Output the [x, y] coordinate of the center of the cell containing the given text.  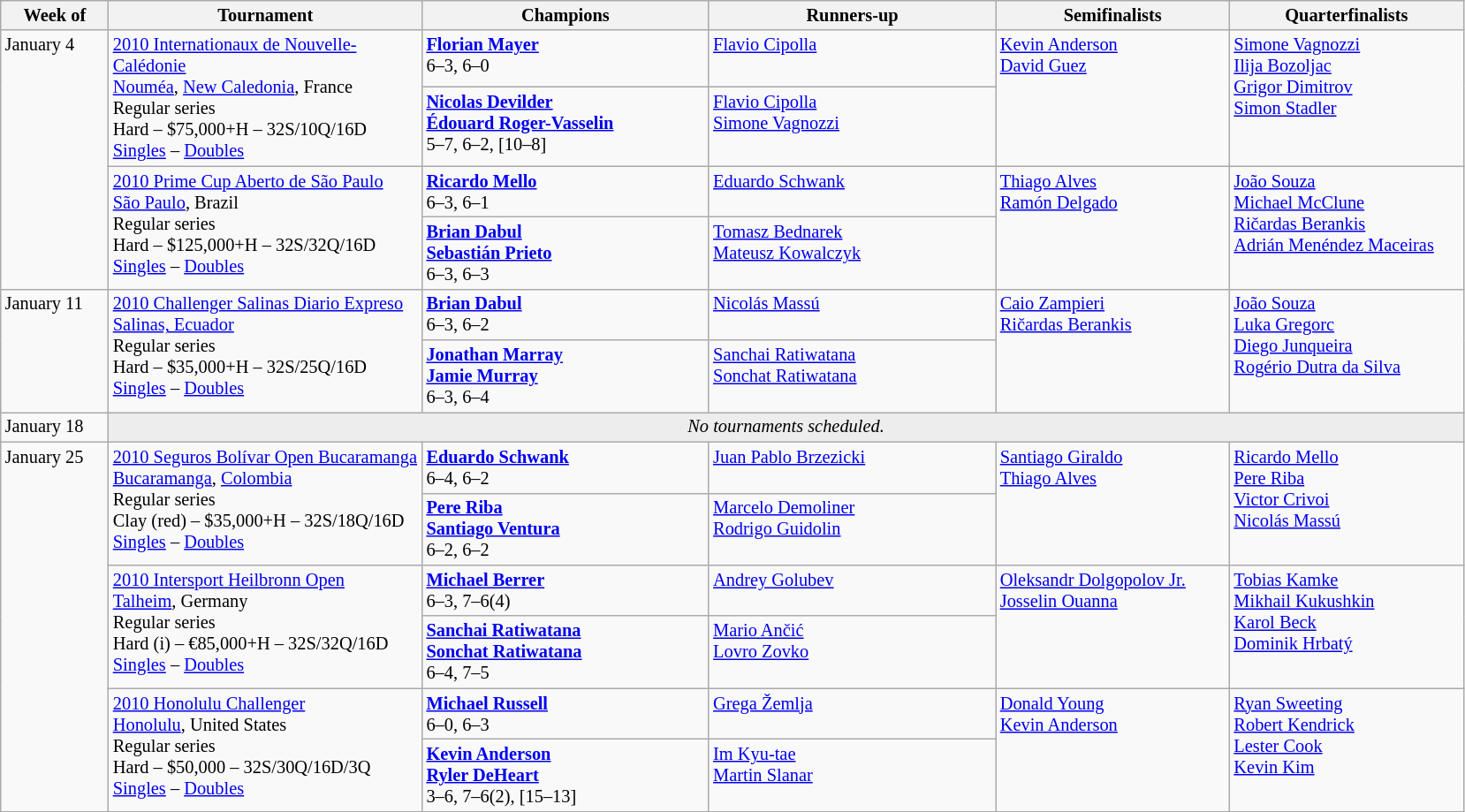
Jonathan Marray Jamie Murray6–3, 6–4 [566, 376]
Michael Berrer6–3, 7–6(4) [566, 590]
2010 Intersport Heilbronn Open Talheim, GermanyRegular seriesHard (i) – €85,000+H – 32S/32Q/16DSingles – Doubles [265, 626]
Brian Dabul Sebastián Prieto6–3, 6–3 [566, 253]
Champions [566, 15]
Flavio Cipolla [852, 58]
João Souza Michael McClune Ričardas Berankis Adrián Menéndez Maceiras [1347, 228]
Juan Pablo Brzezicki [852, 467]
Caio Zampieri Ričardas Berankis [1113, 350]
Eduardo Schwank6–4, 6–2 [566, 467]
Grega Žemlja [852, 714]
Tobias Kamke Mikhail Kukushkin Karol Beck Dominik Hrbatý [1347, 626]
No tournaments scheduled. [786, 427]
Quarterfinalists [1347, 15]
Week of [55, 15]
Ryan Sweeting Robert Kendrick Lester Cook Kevin Kim [1347, 749]
January 25 [55, 626]
Im Kyu-tae Martin Slanar [852, 775]
João Souza Luka Gregorc Diego Junqueira Rogério Dutra da Silva [1347, 350]
Santiago Giraldo Thiago Alves [1113, 504]
Donald Young Kevin Anderson [1113, 749]
Nicolás Massú [852, 315]
Flavio Cipolla Simone Vagnozzi [852, 126]
Michael Russell6–0, 6–3 [566, 714]
Kevin Anderson David Guez [1113, 98]
Thiago Alves Ramón Delgado [1113, 228]
Tomasz Bednarek Mateusz Kowalczyk [852, 253]
Andrey Golubev [852, 590]
Nicolas Devilder Édouard Roger-Vasselin5–7, 6–2, [10–8] [566, 126]
2010 Challenger Salinas Diario Expreso Salinas, EcuadorRegular seriesHard – $35,000+H – 32S/25Q/16DSingles – Doubles [265, 350]
Brian Dabul6–3, 6–2 [566, 315]
2010 Honolulu Challenger Honolulu, United StatesRegular seriesHard – $50,000 – 32S/30Q/16D/3QSingles – Doubles [265, 749]
Runners-up [852, 15]
Kevin Anderson Ryler DeHeart3–6, 7–6(2), [15–13] [566, 775]
January 18 [55, 427]
2010 Prime Cup Aberto de São Paulo São Paulo, BrazilRegular seriesHard – $125,000+H – 32S/32Q/16DSingles – Doubles [265, 228]
Simone Vagnozzi Ilija Bozoljac Grigor Dimitrov Simon Stadler [1347, 98]
Ricardo Mello6–3, 6–1 [566, 192]
January 11 [55, 350]
Sanchai Ratiwatana Sonchat Ratiwatana6–4, 7–5 [566, 652]
Ricardo Mello Pere Riba Victor Crivoi Nicolás Massú [1347, 504]
Pere Riba Santiago Ventura6–2, 6–2 [566, 529]
Mario Ančić Lovro Zovko [852, 652]
Eduardo Schwank [852, 192]
Tournament [265, 15]
Sanchai Ratiwatana Sonchat Ratiwatana [852, 376]
2010 Seguros Bolívar Open Bucaramanga Bucaramanga, ColombiaRegular seriesClay (red) – $35,000+H – 32S/18Q/16DSingles – Doubles [265, 504]
2010 Internationaux de Nouvelle-Calédonie Nouméa, New Caledonia, FranceRegular seriesHard – $75,000+H – 32S/10Q/16DSingles – Doubles [265, 98]
January 4 [55, 159]
Florian Mayer6–3, 6–0 [566, 58]
Oleksandr Dolgopolov Jr. Josselin Ouanna [1113, 626]
Marcelo Demoliner Rodrigo Guidolin [852, 529]
Semifinalists [1113, 15]
